Identify which cell holds the provided text, then report its [x, y] central coordinate. 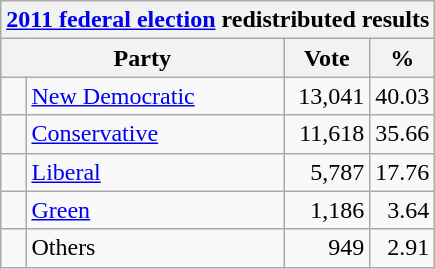
35.66 [402, 134]
2011 federal election redistributed results [218, 20]
Conservative [155, 134]
1,186 [327, 210]
Party [142, 58]
% [402, 58]
3.64 [402, 210]
17.76 [402, 172]
Liberal [155, 172]
949 [327, 248]
Others [155, 248]
40.03 [402, 96]
11,618 [327, 134]
Green [155, 210]
New Democratic [155, 96]
Vote [327, 58]
2.91 [402, 248]
5,787 [327, 172]
13,041 [327, 96]
